Locate the cell with the specified text and output its (X, Y) center coordinate. 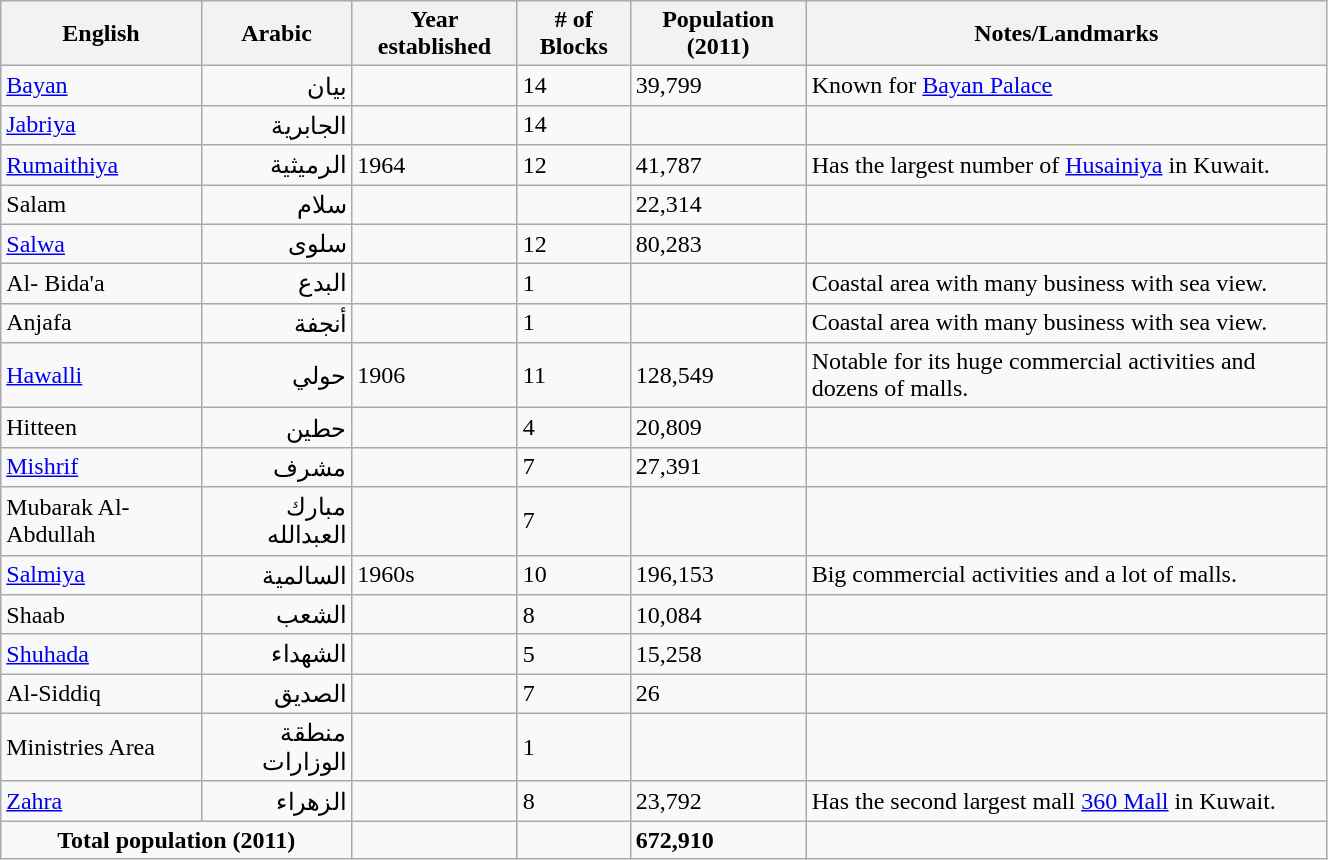
Notes/Landmarks (1066, 34)
حولي (276, 376)
39,799 (718, 86)
4 (574, 428)
حطين (276, 428)
الشعب (276, 615)
Zahra (101, 801)
Al-Siddiq (101, 694)
Shaab (101, 615)
الزهراء (276, 801)
Has the largest number of Husainiya in Kuwait. (1066, 165)
Notable for its huge commercial activities and dozens of malls. (1066, 376)
سلام (276, 204)
672,910 (718, 840)
سلوى (276, 244)
Shuhada (101, 654)
Salam (101, 204)
128,549 (718, 376)
# of Blocks (574, 34)
41,787 (718, 165)
مبارك العبدالله (276, 521)
Salwa (101, 244)
Hitteen (101, 428)
السالمية (276, 575)
Salmiya (101, 575)
الجابرية (276, 125)
23,792 (718, 801)
15,258 (718, 654)
English (101, 34)
Jabriya (101, 125)
80,283 (718, 244)
أنجفة (276, 323)
Population (2011) (718, 34)
10 (574, 575)
20,809 (718, 428)
Bayan (101, 86)
26 (718, 694)
1964 (435, 165)
Anjafa (101, 323)
11 (574, 376)
Mishrif (101, 467)
Al- Bida'a (101, 284)
Big commercial activities and a lot of malls. (1066, 575)
مشرف (276, 467)
10,084 (718, 615)
27,391 (718, 467)
الصديق (276, 694)
196,153 (718, 575)
Arabic (276, 34)
Ministries Area (101, 747)
منطقة الوزارات (276, 747)
Rumaithiya (101, 165)
5 (574, 654)
1906 (435, 376)
Hawalli (101, 376)
1960s (435, 575)
الرميثية (276, 165)
Total population (2011) (176, 840)
Known for Bayan Palace (1066, 86)
Mubarak Al-Abdullah (101, 521)
Year established (435, 34)
22,314 (718, 204)
البدع (276, 284)
بيان (276, 86)
Has the second largest mall 360 Mall in Kuwait. (1066, 801)
الشهداء (276, 654)
